Search for the cell housing the specified text and yield its [X, Y] center coordinate. 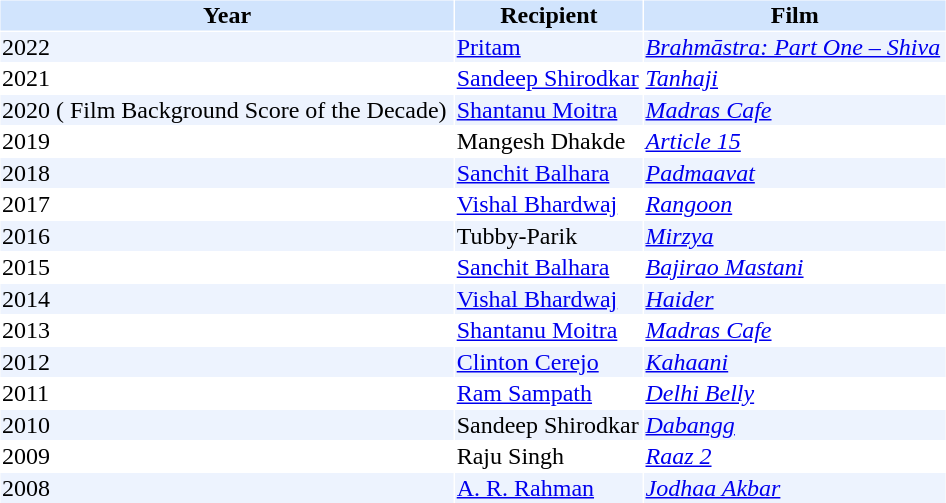
Clinton Cerejo [548, 362]
2013 [226, 331]
2010 [226, 425]
Year [226, 15]
2018 [226, 173]
2020 ( Film Background Score of the Decade) [226, 110]
Delhi Belly [794, 393]
2021 [226, 79]
2022 [226, 47]
Tanhaji [794, 79]
Mangesh Dhakde [548, 141]
2008 [226, 488]
Tubby-Parik [548, 236]
A. R. Rahman [548, 488]
Mirzya [794, 236]
Rangoon [794, 205]
2016 [226, 236]
Film [794, 15]
Article 15 [794, 141]
Ram Sampath [548, 393]
2017 [226, 205]
Padmaavat [794, 173]
2015 [226, 267]
2012 [226, 362]
Jodhaa Akbar [794, 488]
Dabangg [794, 425]
Bajirao Mastani [794, 267]
2019 [226, 141]
Raaz 2 [794, 457]
2009 [226, 457]
2011 [226, 393]
Pritam [548, 47]
Kahaani [794, 362]
2014 [226, 299]
Brahmāstra: Part One – Shiva [794, 47]
Raju Singh [548, 457]
Haider [794, 299]
Recipient [548, 15]
